Scan for the cell matching the given text and deliver its (x, y) coordinate at center. 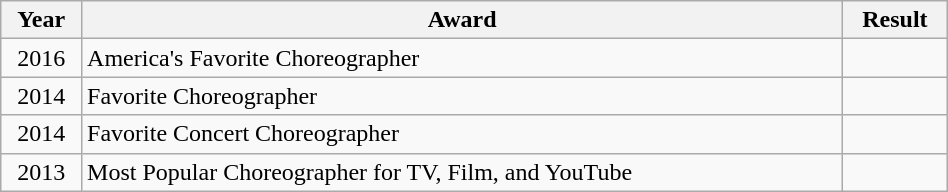
2013 (42, 172)
Favorite Choreographer (462, 96)
Most Popular Choreographer for TV, Film, and YouTube (462, 172)
Favorite Concert Choreographer (462, 134)
2016 (42, 58)
Result (896, 20)
Award (462, 20)
America's Favorite Choreographer (462, 58)
Year (42, 20)
